Locate the cell with the specified text and output its [x, y] center coordinate. 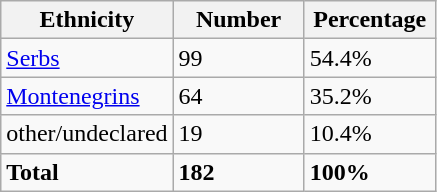
64 [238, 96]
99 [238, 58]
Montenegrins [87, 96]
182 [238, 172]
Total [87, 172]
35.2% [370, 96]
19 [238, 134]
100% [370, 172]
Percentage [370, 20]
10.4% [370, 134]
54.4% [370, 58]
Serbs [87, 58]
Number [238, 20]
other/undeclared [87, 134]
Ethnicity [87, 20]
